Output the [x, y] coordinate of the center of the cell containing the given text.  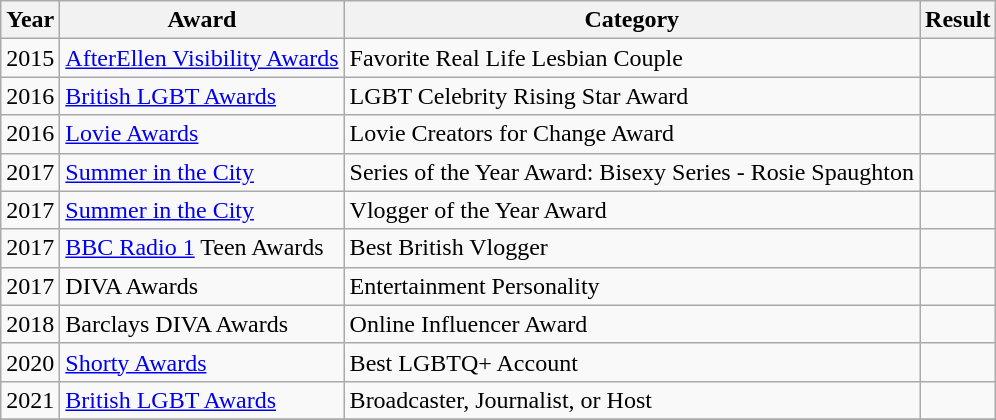
Entertainment Personality [632, 286]
Best LGBTQ+ Account [632, 362]
2015 [30, 58]
Lovie Awards [202, 134]
Shorty Awards [202, 362]
Vlogger of the Year Award [632, 210]
Barclays DIVA Awards [202, 324]
Online Influencer Award [632, 324]
Favorite Real Life Lesbian Couple [632, 58]
Best British Vlogger [632, 248]
Lovie Creators for Change Award [632, 134]
Broadcaster, Journalist, or Host [632, 400]
BBC Radio 1 Teen Awards [202, 248]
AfterEllen Visibility Awards [202, 58]
Series of the Year Award: Bisexy Series - Rosie Spaughton [632, 172]
Year [30, 20]
2018 [30, 324]
Award [202, 20]
DIVA Awards [202, 286]
Category [632, 20]
Result [958, 20]
2021 [30, 400]
LGBT Celebrity Rising Star Award [632, 96]
2020 [30, 362]
